Identify which cell holds the provided text, then report its [x, y] central coordinate. 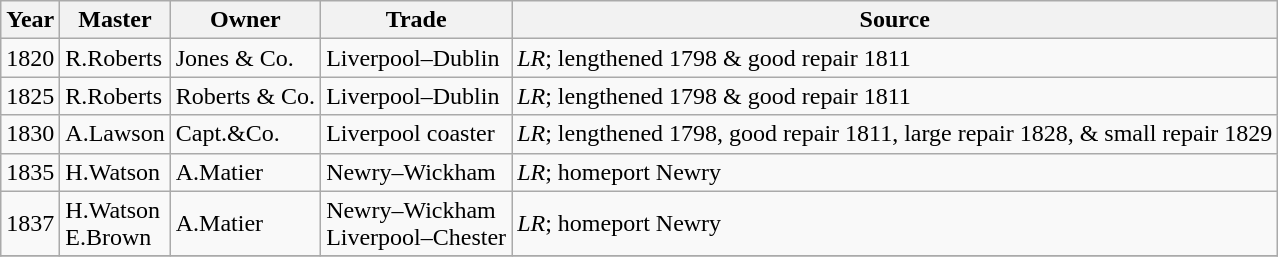
Jones & Co. [245, 58]
Capt.&Co. [245, 134]
Trade [416, 20]
Master [115, 20]
1835 [30, 172]
1830 [30, 134]
Source [895, 20]
1825 [30, 96]
Owner [245, 20]
A.Lawson [115, 134]
Newry–WickhamLiverpool–Chester [416, 224]
1820 [30, 58]
LR; lengthened 1798, good repair 1811, large repair 1828, & small repair 1829 [895, 134]
Newry–Wickham [416, 172]
1837 [30, 224]
Liverpool coaster [416, 134]
H.Watson [115, 172]
H.WatsonE.Brown [115, 224]
Year [30, 20]
Roberts & Co. [245, 96]
